Pinpoint the cell where the given text exists, returning its [X, Y] midpoint coordinate. 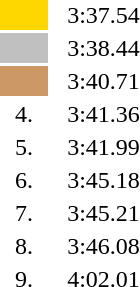
7. [24, 213]
5. [24, 147]
8. [24, 246]
6. [24, 180]
4. [24, 114]
